Identify which cell holds the provided text, then report its [x, y] central coordinate. 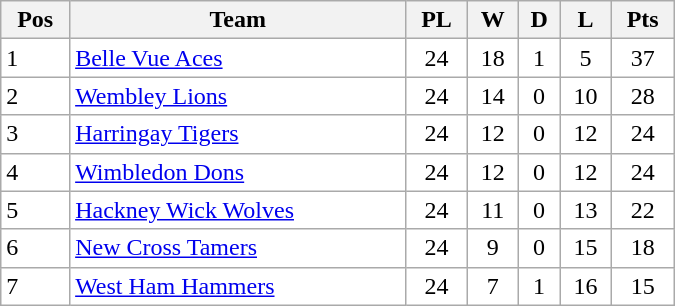
Hackney Wick Wolves [238, 210]
Pos [36, 20]
14 [492, 96]
W [492, 20]
D [539, 20]
9 [492, 248]
6 [36, 248]
28 [642, 96]
Belle Vue Aces [238, 58]
Wembley Lions [238, 96]
16 [586, 286]
3 [36, 134]
10 [586, 96]
Harringay Tigers [238, 134]
Pts [642, 20]
New Cross Tamers [238, 248]
4 [36, 172]
West Ham Hammers [238, 286]
Wimbledon Dons [238, 172]
L [586, 20]
PL [436, 20]
Team [238, 20]
37 [642, 58]
2 [36, 96]
13 [586, 210]
11 [492, 210]
22 [642, 210]
